Search for the cell housing the specified text and yield its (X, Y) center coordinate. 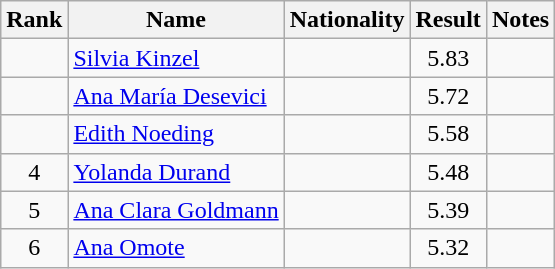
Ana Omote (176, 248)
Name (176, 20)
5 (34, 210)
5.58 (448, 134)
Rank (34, 20)
4 (34, 172)
5.39 (448, 210)
Notes (520, 20)
5.72 (448, 96)
5.48 (448, 172)
Edith Noeding (176, 134)
5.32 (448, 248)
Yolanda Durand (176, 172)
Result (448, 20)
Ana Clara Goldmann (176, 210)
5.83 (448, 58)
Nationality (347, 20)
6 (34, 248)
Ana María Desevici (176, 96)
Silvia Kinzel (176, 58)
